Search for the cell housing the specified text and yield its [X, Y] center coordinate. 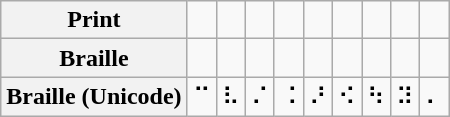
Print [94, 20]
⠳ [376, 97]
Braille [94, 58]
Braille (Unicode) [94, 97]
⠜ [318, 97]
⠄ [434, 97]
⠉ [202, 97]
⠪ [346, 97]
⠨ [288, 97]
⠽ [406, 97]
⠌ [260, 97]
⠧ [230, 97]
